Return (X, Y) of the center of cell containing provided text 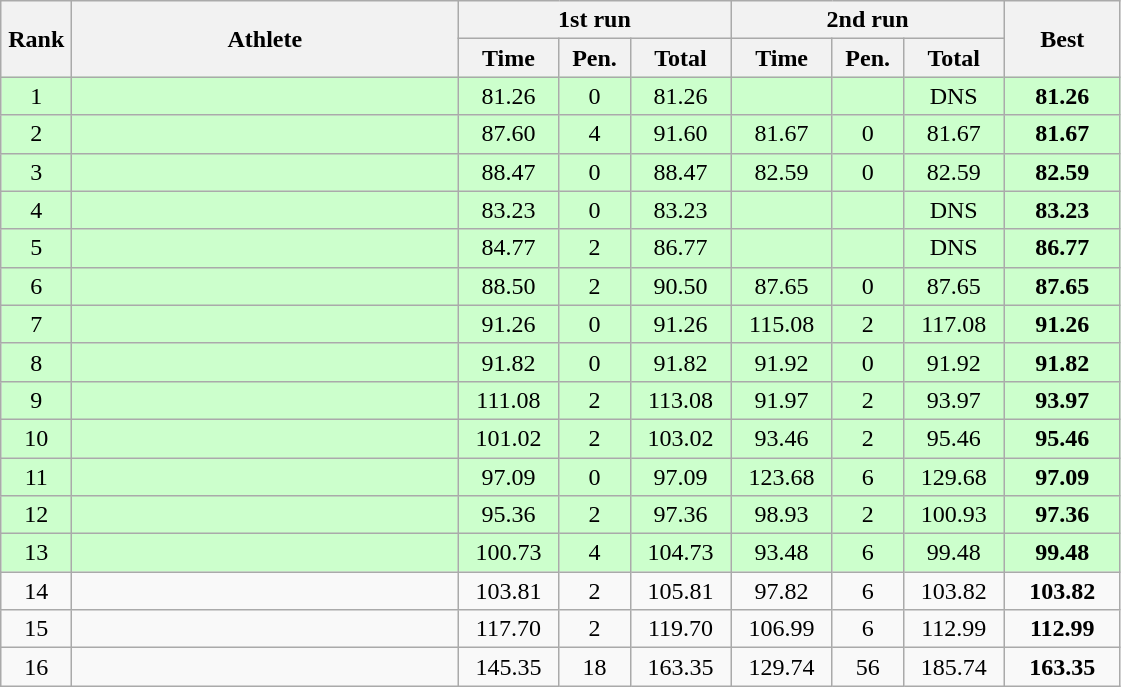
117.70 (508, 629)
93.48 (782, 553)
1 (36, 96)
93.46 (782, 438)
100.73 (508, 553)
129.68 (954, 477)
119.70 (680, 629)
16 (36, 667)
103.02 (680, 438)
91.97 (782, 400)
90.50 (680, 286)
10 (36, 438)
104.73 (680, 553)
11 (36, 477)
111.08 (508, 400)
98.93 (782, 515)
88.50 (508, 286)
15 (36, 629)
Rank (36, 39)
14 (36, 591)
Athlete (265, 39)
87.60 (508, 134)
101.02 (508, 438)
113.08 (680, 400)
9 (36, 400)
123.68 (782, 477)
12 (36, 515)
185.74 (954, 667)
106.99 (782, 629)
Best (1062, 39)
105.81 (680, 591)
3 (36, 172)
56 (868, 667)
129.74 (782, 667)
8 (36, 362)
5 (36, 248)
84.77 (508, 248)
91.60 (680, 134)
145.35 (508, 667)
7 (36, 324)
97.82 (782, 591)
117.08 (954, 324)
115.08 (782, 324)
13 (36, 553)
103.81 (508, 591)
18 (594, 667)
100.93 (954, 515)
1st run (594, 20)
95.36 (508, 515)
2nd run (868, 20)
